Scan for the cell matching the given text and deliver its [X, Y] coordinate at center. 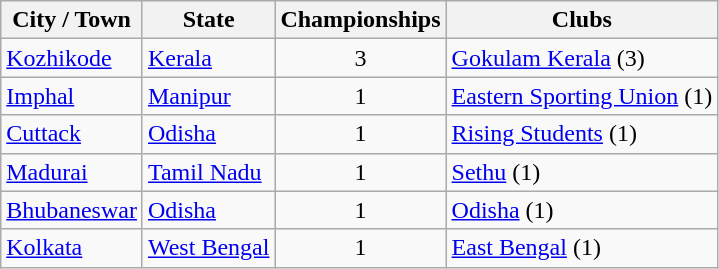
Manipur [208, 96]
Bhubaneswar [72, 210]
Kolkata [72, 248]
Championships [360, 20]
West Bengal [208, 248]
Odisha (1) [582, 210]
Kerala [208, 58]
3 [360, 58]
Rising Students (1) [582, 134]
Clubs [582, 20]
Tamil Nadu [208, 172]
Gokulam Kerala (3) [582, 58]
East Bengal (1) [582, 248]
Madurai [72, 172]
Kozhikode [72, 58]
State [208, 20]
City / Town [72, 20]
Cuttack [72, 134]
Imphal [72, 96]
Eastern Sporting Union (1) [582, 96]
Sethu (1) [582, 172]
